Capture the cell that displays the provided text and extract its [x, y] central coordinate. 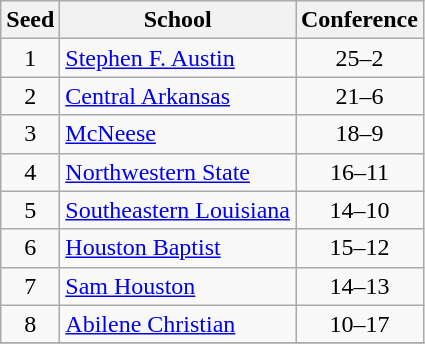
Southeastern Louisiana [178, 210]
Sam Houston [178, 286]
School [178, 20]
Northwestern State [178, 172]
Conference [360, 20]
McNeese [178, 134]
1 [30, 58]
15–12 [360, 248]
7 [30, 286]
10–17 [360, 324]
25–2 [360, 58]
8 [30, 324]
21–6 [360, 96]
Seed [30, 20]
3 [30, 134]
18–9 [360, 134]
Stephen F. Austin [178, 58]
Abilene Christian [178, 324]
Central Arkansas [178, 96]
16–11 [360, 172]
5 [30, 210]
4 [30, 172]
2 [30, 96]
6 [30, 248]
14–10 [360, 210]
Houston Baptist [178, 248]
14–13 [360, 286]
